Identify which cell holds the provided text, then report its [x, y] central coordinate. 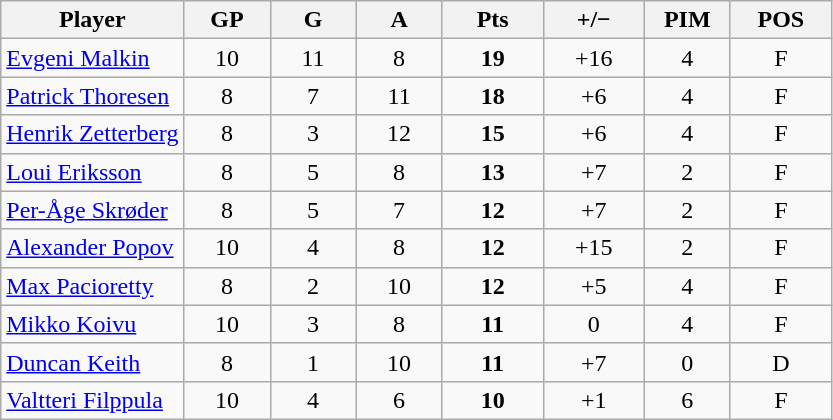
Max Pacioretty [92, 286]
G [313, 20]
D [780, 362]
Henrik Zetterberg [92, 134]
18 [492, 96]
Patrick Thoresen [92, 96]
Mikko Koivu [92, 324]
Pts [492, 20]
Evgeni Malkin [92, 58]
+/− [594, 20]
POS [780, 20]
+15 [594, 248]
+5 [594, 286]
Player [92, 20]
19 [492, 58]
+16 [594, 58]
15 [492, 134]
1 [313, 362]
+1 [594, 400]
Per-Åge Skrøder [92, 210]
GP [227, 20]
PIM [687, 20]
A [399, 20]
Alexander Popov [92, 248]
Valtteri Filppula [92, 400]
Duncan Keith [92, 362]
Loui Eriksson [92, 172]
13 [492, 172]
